Determine the (X, Y) coordinate at the center of the cell enclosing the given text.  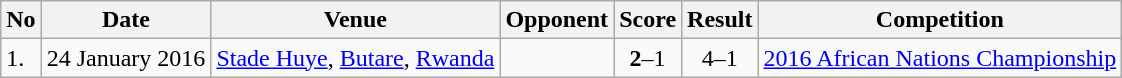
Score (648, 20)
24 January 2016 (126, 58)
Venue (356, 20)
4–1 (720, 58)
Opponent (557, 20)
Date (126, 20)
No (21, 20)
1. (21, 58)
Stade Huye, Butare, Rwanda (356, 58)
Competition (940, 20)
2–1 (648, 58)
Result (720, 20)
2016 African Nations Championship (940, 58)
